Extract the (X, Y) coordinate from the center of the cell holding the provided text.  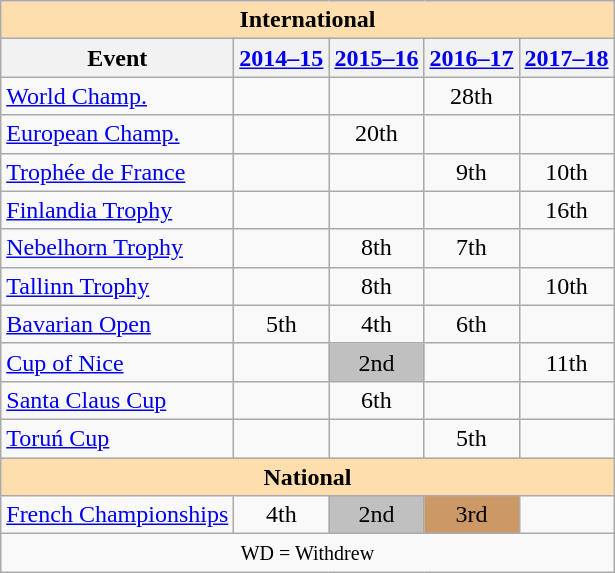
WD = Withdrew (308, 553)
National (308, 477)
Bavarian Open (118, 324)
7th (472, 248)
Event (118, 58)
Trophée de France (118, 172)
European Champ. (118, 134)
2017–18 (566, 58)
Toruń Cup (118, 438)
11th (566, 362)
Santa Claus Cup (118, 400)
World Champ. (118, 96)
Cup of Nice (118, 362)
French Championships (118, 515)
20th (376, 134)
2014–15 (282, 58)
Nebelhorn Trophy (118, 248)
International (308, 20)
Tallinn Trophy (118, 286)
3rd (472, 515)
9th (472, 172)
28th (472, 96)
2016–17 (472, 58)
16th (566, 210)
Finlandia Trophy (118, 210)
2015–16 (376, 58)
